Pinpoint the cell where the given text exists, returning its [X, Y] midpoint coordinate. 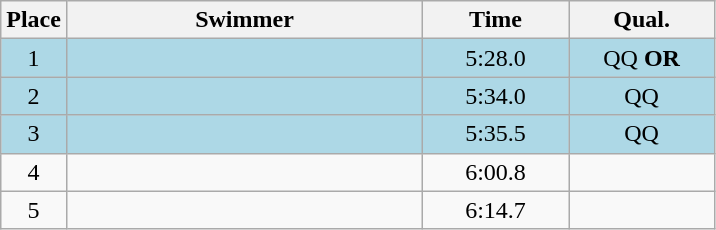
5:34.0 [496, 96]
2 [34, 96]
QQ OR [642, 58]
Qual. [642, 20]
3 [34, 134]
6:00.8 [496, 172]
Place [34, 20]
5:28.0 [496, 58]
Swimmer [244, 20]
5:35.5 [496, 134]
1 [34, 58]
4 [34, 172]
6:14.7 [496, 210]
Time [496, 20]
5 [34, 210]
